Scan for the cell matching the given text and deliver its [X, Y] coordinate at center. 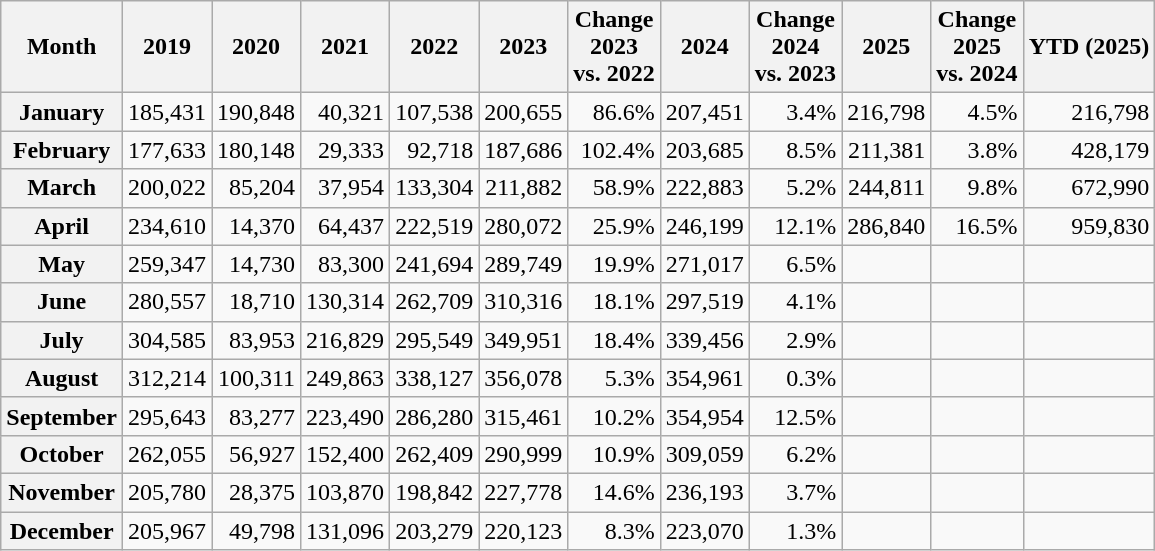
177,633 [166, 150]
203,279 [434, 531]
198,842 [434, 492]
133,304 [434, 188]
12.5% [795, 416]
259,347 [166, 264]
16.5% [977, 226]
56,927 [256, 454]
83,953 [256, 340]
19.9% [614, 264]
338,127 [434, 378]
July [62, 340]
234,610 [166, 226]
187,686 [524, 150]
131,096 [346, 531]
18,710 [256, 302]
241,694 [434, 264]
10.9% [614, 454]
223,490 [346, 416]
200,022 [166, 188]
222,519 [434, 226]
18.4% [614, 340]
244,811 [886, 188]
2025 [886, 47]
310,316 [524, 302]
2019 [166, 47]
354,961 [704, 378]
222,883 [704, 188]
3.7% [795, 492]
Month [62, 47]
4.5% [977, 112]
262,709 [434, 302]
180,148 [256, 150]
8.3% [614, 531]
0.3% [795, 378]
354,954 [704, 416]
672,990 [1089, 188]
349,951 [524, 340]
295,643 [166, 416]
205,780 [166, 492]
290,999 [524, 454]
November [62, 492]
102.4% [614, 150]
58.9% [614, 188]
February [62, 150]
14.6% [614, 492]
37,954 [346, 188]
280,072 [524, 226]
Change2023vs. 2022 [614, 47]
October [62, 454]
10.2% [614, 416]
83,300 [346, 264]
June [62, 302]
246,199 [704, 226]
200,655 [524, 112]
3.8% [977, 150]
May [62, 264]
262,409 [434, 454]
YTD (2025) [1089, 47]
339,456 [704, 340]
103,870 [346, 492]
304,585 [166, 340]
85,204 [256, 188]
286,280 [434, 416]
Change2025vs. 2024 [977, 47]
9.8% [977, 188]
211,381 [886, 150]
3.4% [795, 112]
64,437 [346, 226]
2023 [524, 47]
Change2024vs. 2023 [795, 47]
12.1% [795, 226]
August [62, 378]
92,718 [434, 150]
March [62, 188]
1.3% [795, 531]
289,749 [524, 264]
5.2% [795, 188]
220,123 [524, 531]
December [62, 531]
2.9% [795, 340]
262,055 [166, 454]
236,193 [704, 492]
6.2% [795, 454]
312,214 [166, 378]
April [62, 226]
428,179 [1089, 150]
130,314 [346, 302]
6.5% [795, 264]
205,967 [166, 531]
2021 [346, 47]
223,070 [704, 531]
14,370 [256, 226]
29,333 [346, 150]
280,557 [166, 302]
207,451 [704, 112]
271,017 [704, 264]
September [62, 416]
49,798 [256, 531]
295,549 [434, 340]
14,730 [256, 264]
2022 [434, 47]
211,882 [524, 188]
83,277 [256, 416]
5.3% [614, 378]
959,830 [1089, 226]
2020 [256, 47]
40,321 [346, 112]
216,829 [346, 340]
227,778 [524, 492]
86.6% [614, 112]
107,538 [434, 112]
28,375 [256, 492]
297,519 [704, 302]
190,848 [256, 112]
249,863 [346, 378]
356,078 [524, 378]
100,311 [256, 378]
8.5% [795, 150]
185,431 [166, 112]
4.1% [795, 302]
25.9% [614, 226]
309,059 [704, 454]
286,840 [886, 226]
2024 [704, 47]
203,685 [704, 150]
18.1% [614, 302]
January [62, 112]
315,461 [524, 416]
152,400 [346, 454]
